Scan for the cell matching the given text and deliver its (X, Y) coordinate at center. 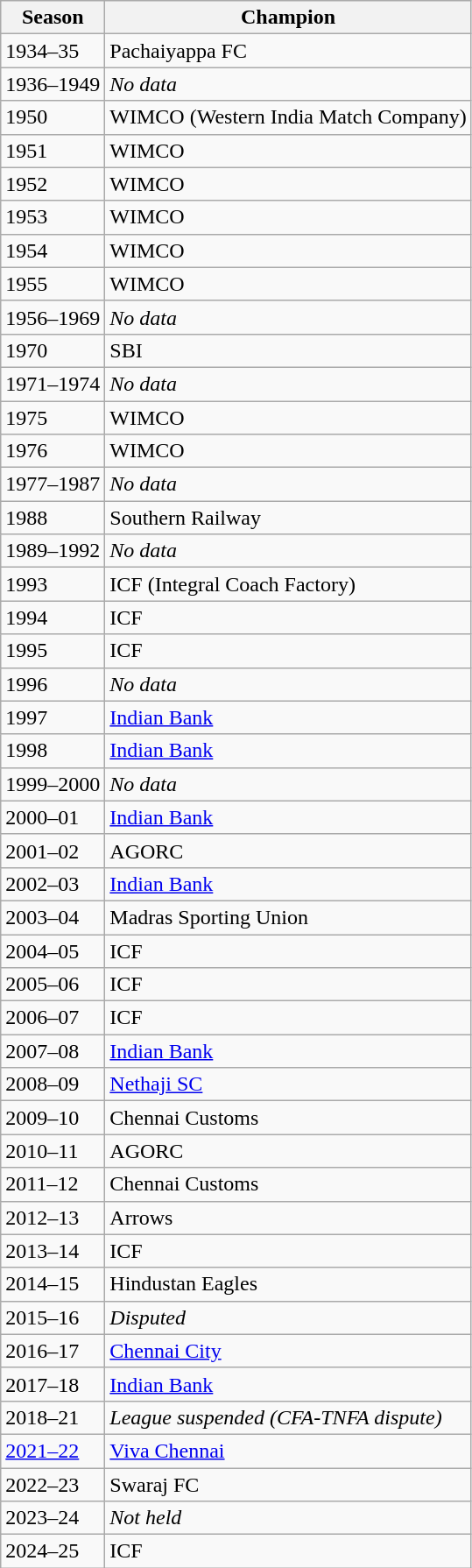
2004–05 (53, 950)
Chennai City (288, 1351)
2024–25 (53, 1551)
WIMCO (Western India Match Company) (288, 117)
1997 (53, 717)
1951 (53, 151)
2000–01 (53, 817)
Madras Sporting Union (288, 917)
2021–22 (53, 1451)
1995 (53, 651)
1976 (53, 451)
1994 (53, 618)
Season (53, 18)
1934–35 (53, 51)
2010–11 (53, 1151)
Disputed (288, 1317)
Viva Chennai (288, 1451)
2003–04 (53, 917)
1993 (53, 584)
2013–14 (53, 1251)
1953 (53, 217)
Swaraj FC (288, 1485)
ICF (Integral Coach Factory) (288, 584)
2008–09 (53, 1084)
2018–21 (53, 1417)
1936–1949 (53, 84)
1998 (53, 751)
2007–08 (53, 1051)
2002–03 (53, 884)
1996 (53, 684)
Hindustan Eagles (288, 1284)
League suspended (CFA-TNFA dispute) (288, 1417)
2012–13 (53, 1218)
1977–1987 (53, 484)
2009–10 (53, 1118)
2017–18 (53, 1384)
1975 (53, 418)
1954 (53, 251)
1956–1969 (53, 317)
1970 (53, 350)
1989–1992 (53, 551)
2016–17 (53, 1351)
Arrows (288, 1218)
SBI (288, 350)
1999–2000 (53, 784)
Nethaji SC (288, 1084)
1971–1974 (53, 384)
2023–24 (53, 1518)
2015–16 (53, 1317)
Champion (288, 18)
2005–06 (53, 985)
1950 (53, 117)
2022–23 (53, 1485)
1952 (53, 184)
Not held (288, 1518)
Southern Railway (288, 518)
1955 (53, 284)
1988 (53, 518)
Pachaiyappa FC (288, 51)
2011–12 (53, 1184)
2006–07 (53, 1018)
2001–02 (53, 851)
2014–15 (53, 1284)
